Output the (X, Y) coordinate of the center of the cell containing the given text.  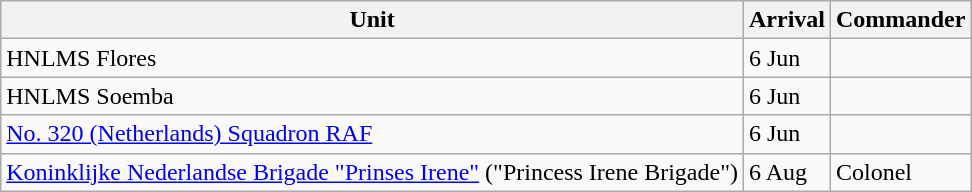
Commander (901, 20)
6 Aug (786, 172)
Colonel (901, 172)
Unit (372, 20)
No. 320 (Netherlands) Squadron RAF (372, 134)
HNLMS Flores (372, 58)
Koninklijke Nederlandse Brigade "Prinses Irene" ("Princess Irene Brigade") (372, 172)
HNLMS Soemba (372, 96)
Arrival (786, 20)
